Provide the [X, Y] coordinate of the cell's center where the given text is located.  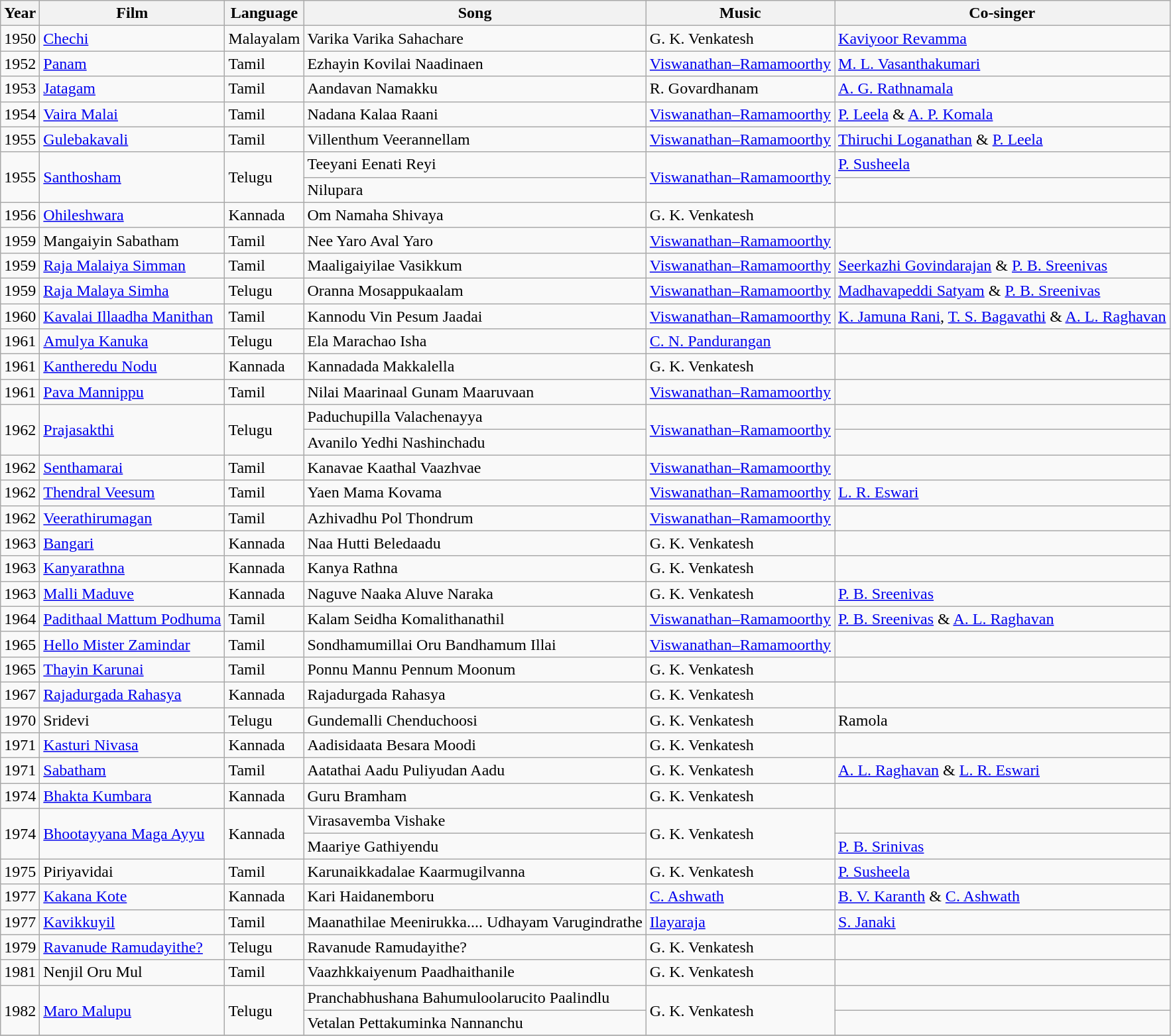
Thayin Karunai [133, 669]
Film [133, 13]
Malli Maduve [133, 594]
Villenthum Veerannellam [475, 139]
Paduchupilla Valachenayya [475, 417]
Aatathai Aadu Puliyudan Aadu [475, 771]
Language [264, 13]
Jatagam [133, 89]
Kalam Seidha Komalithanathil [475, 619]
1975 [20, 872]
Kari Haidanemboru [475, 897]
1982 [20, 1010]
1960 [20, 316]
Maariye Gathiyendu [475, 846]
Padithaal Mattum Podhuma [133, 619]
A. L. Raghavan & L. R. Eswari [1003, 771]
Amulya Kanuka [133, 342]
Seerkazhi Govindarajan & P. B. Sreenivas [1003, 265]
Naguve Naaka Aluve Naraka [475, 594]
1964 [20, 619]
Hello Mister Zamindar [133, 644]
Varika Varika Sahachare [475, 38]
P. B. Sreenivas [1003, 594]
Kanyarathna [133, 568]
Vaira Malai [133, 114]
Nee Yaro Aval Yaro [475, 240]
M. L. Vasanthakumari [1003, 64]
1981 [20, 972]
Nadana Kalaa Raani [475, 114]
Kaviyoor Revamma [1003, 38]
Kavikkuyil [133, 922]
R. Govardhanam [740, 89]
Avanilo Yedhi Nashinchadu [475, 442]
1970 [20, 720]
Yaen Mama Kovama [475, 493]
Maanathilae Meenirukka.... Udhayam Varugindrathe [475, 922]
Madhavapeddi Satyam & P. B. Sreenivas [1003, 291]
Prajasakthi [133, 430]
P. B. Srinivas [1003, 846]
L. R. Eswari [1003, 493]
Kasturi Nivasa [133, 745]
Kantheredu Nodu [133, 367]
Ilayaraja [740, 922]
Sabatham [133, 771]
Thiruchi Loganathan & P. Leela [1003, 139]
Pava Mannippu [133, 392]
Kannadada Makkalella [475, 367]
Thendral Veesum [133, 493]
Sridevi [133, 720]
C. Ashwath [740, 897]
Nilai Maarinaal Gunam Maaruvaan [475, 392]
Nenjil Oru Mul [133, 972]
Teeyani Eenati Reyi [475, 164]
Kannodu Vin Pesum Jaadai [475, 316]
Maro Malupu [133, 1010]
Co-singer [1003, 13]
Azhivadhu Pol Thondrum [475, 518]
Kakana Kote [133, 897]
Chechi [133, 38]
C. N. Pandurangan [740, 342]
P. Leela & A. P. Komala [1003, 114]
Piriyavidai [133, 872]
Santhosham [133, 177]
Mangaiyin Sabatham [133, 240]
Aandavan Namakku [475, 89]
Bhakta Kumbara [133, 796]
Gulebakavali [133, 139]
Ohileshwara [133, 215]
K. Jamuna Rani, T. S. Bagavathi & A. L. Raghavan [1003, 316]
Sondhamumillai Oru Bandhamum Illai [475, 644]
Vetalan Pettakuminka Nannanchu [475, 1023]
P. B. Sreenivas & A. L. Raghavan [1003, 619]
Senthamarai [133, 468]
Year [20, 13]
Virasavemba Vishake [475, 821]
Bangari [133, 543]
Music [740, 13]
Pranchabhushana Bahumuloolarucito Paalindlu [475, 998]
Guru Bramham [475, 796]
Karunaikkadalae Kaarmugilvanna [475, 872]
Veerathirumagan [133, 518]
Bhootayyana Maga Ayyu [133, 834]
1979 [20, 947]
Aadisidaata Besara Moodi [475, 745]
1952 [20, 64]
Vaazhkkaiyenum Paadhaithanile [475, 972]
1953 [20, 89]
Raja Malaiya Simman [133, 265]
1950 [20, 38]
Raja Malaya Simha [133, 291]
B. V. Karanth & C. Ashwath [1003, 897]
Kanya Rathna [475, 568]
Om Namaha Shivaya [475, 215]
Kanavae Kaathal Vaazhvae [475, 468]
Gundemalli Chenduchoosi [475, 720]
Maaligaiyilae Vasikkum [475, 265]
Nilupara [475, 190]
Song [475, 13]
1956 [20, 215]
Ponnu Mannu Pennum Moonum [475, 669]
Oranna Mosappukaalam [475, 291]
Naa Hutti Beledaadu [475, 543]
S. Janaki [1003, 922]
Ezhayin Kovilai Naadinaen [475, 64]
Panam [133, 64]
Ramola [1003, 720]
Kavalai Illaadha Manithan [133, 316]
1967 [20, 694]
1954 [20, 114]
Ela Marachao Isha [475, 342]
A. G. Rathnamala [1003, 89]
Malayalam [264, 38]
